Search for the cell housing the specified text and yield its [X, Y] center coordinate. 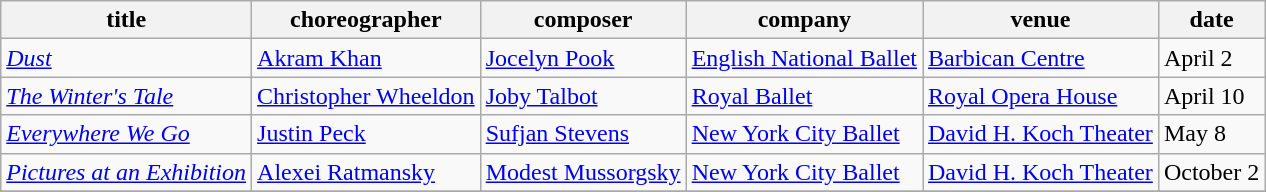
Royal Ballet [804, 96]
May 8 [1211, 134]
The Winter's Tale [126, 96]
company [804, 20]
Akram Khan [366, 58]
Alexei Ratmansky [366, 172]
title [126, 20]
composer [583, 20]
venue [1040, 20]
date [1211, 20]
April 10 [1211, 96]
Justin Peck [366, 134]
Joby Talbot [583, 96]
Everywhere We Go [126, 134]
English National Ballet [804, 58]
Royal Opera House [1040, 96]
Jocelyn Pook [583, 58]
choreographer [366, 20]
Pictures at an Exhibition [126, 172]
Barbican Centre [1040, 58]
April 2 [1211, 58]
Dust [126, 58]
Sufjan Stevens [583, 134]
October 2 [1211, 172]
Christopher Wheeldon [366, 96]
Modest Mussorgsky [583, 172]
